Identify which cell holds the provided text, then report its [X, Y] central coordinate. 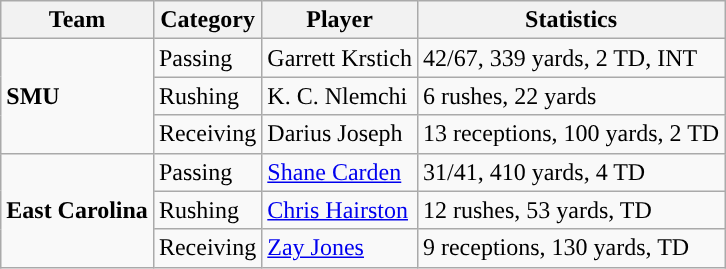
Darius Joseph [340, 134]
42/67, 339 yards, 2 TD, INT [570, 58]
9 receptions, 130 yards, TD [570, 248]
East Carolina [78, 210]
12 rushes, 53 yards, TD [570, 210]
Category [207, 20]
Garrett Krstich [340, 58]
SMU [78, 96]
Team [78, 20]
Zay Jones [340, 248]
Chris Hairston [340, 210]
31/41, 410 yards, 4 TD [570, 172]
Player [340, 20]
K. C. Nlemchi [340, 96]
6 rushes, 22 yards [570, 96]
Statistics [570, 20]
Shane Carden [340, 172]
13 receptions, 100 yards, 2 TD [570, 134]
